Locate the cell with the specified text and output its [X, Y] center coordinate. 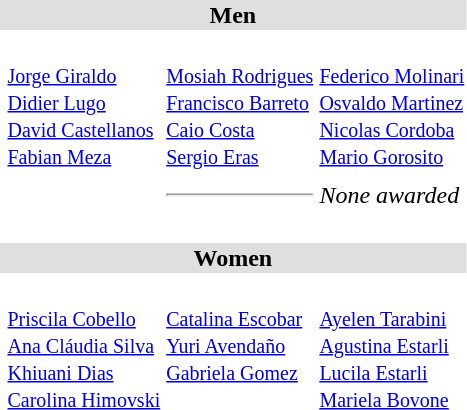
Federico MolinariOsvaldo MartinezNicolas CordobaMario Gorosito [392, 102]
None awarded [392, 195]
Women [233, 258]
Men [233, 15]
Jorge GiraldoDidier LugoDavid CastellanosFabian Meza [84, 102]
Mosiah RodriguesFrancisco BarretoCaio CostaSergio Eras [240, 102]
